Scan for the cell matching the given text and deliver its [x, y] coordinate at center. 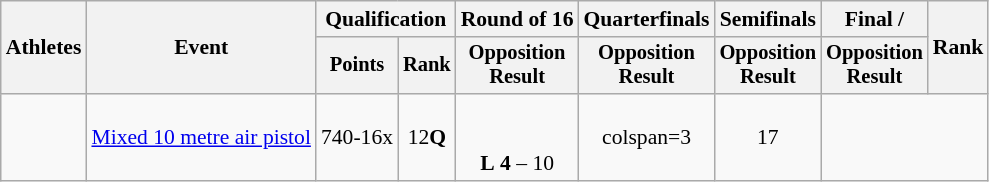
colspan=3 [647, 138]
12Q [427, 138]
Points [357, 66]
Event [201, 48]
17 [768, 138]
Mixed 10 metre air pistol [201, 138]
L 4 – 10 [518, 138]
Semifinals [768, 19]
740-16x [357, 138]
Final / [874, 19]
Quarterfinals [647, 19]
Athletes [44, 48]
Qualification [386, 19]
Round of 16 [518, 19]
